From the cell containing the given text, extract its center point as (x, y) coordinate. 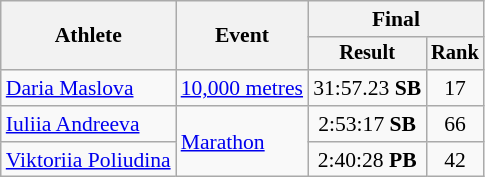
Iuliia Andreeva (88, 124)
2:53:17 SB (367, 124)
Result (367, 54)
Daria Maslova (88, 88)
Event (242, 36)
66 (455, 124)
31:57.23 SB (367, 88)
Marathon (242, 142)
17 (455, 88)
Athlete (88, 36)
Final (396, 19)
10,000 metres (242, 88)
Rank (455, 54)
